Detect which cell encompasses the target text, then output its [X, Y] center coordinate. 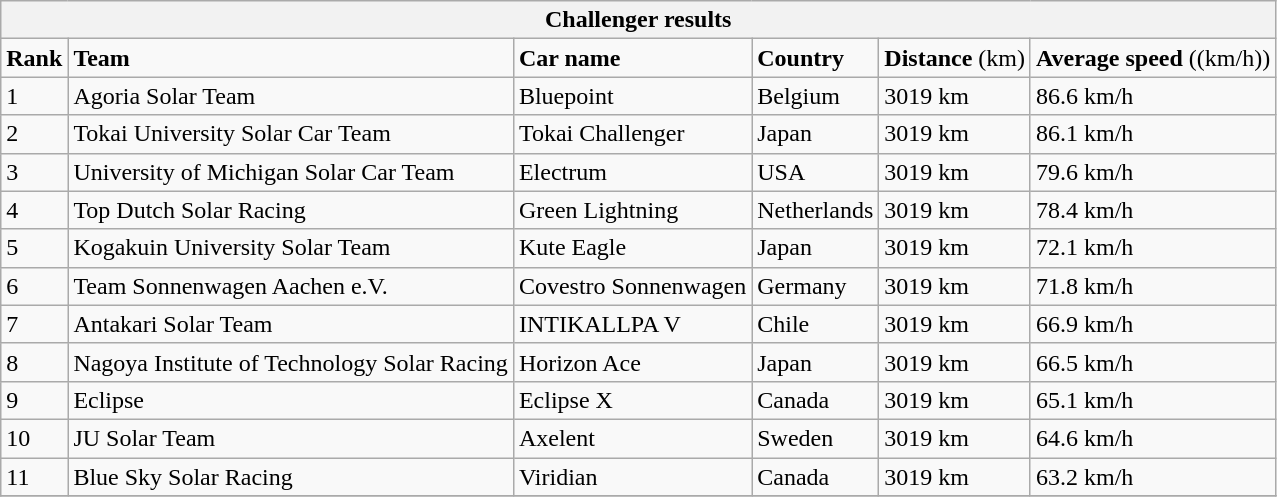
Germany [816, 286]
72.1 km/h [1152, 248]
Viridian [632, 477]
Covestro Sonnenwagen [632, 286]
79.6 km/h [1152, 172]
Tokai University Solar Car Team [291, 134]
6 [34, 286]
Kute Eagle [632, 248]
Kogakuin University Solar Team [291, 248]
10 [34, 438]
71.8 km/h [1152, 286]
86.1 km/h [1152, 134]
Agoria Solar Team [291, 96]
Team [291, 58]
Bluepoint [632, 96]
Eclipse X [632, 400]
7 [34, 324]
Axelent [632, 438]
Eclipse [291, 400]
Country [816, 58]
2 [34, 134]
Team Sonnenwagen Aachen e.V. [291, 286]
INTIKALLPA V [632, 324]
Top Dutch Solar Racing [291, 210]
3 [34, 172]
Green Lightning [632, 210]
Antakari Solar Team [291, 324]
Tokai Challenger [632, 134]
Electrum [632, 172]
66.9 km/h [1152, 324]
9 [34, 400]
4 [34, 210]
Blue Sky Solar Racing [291, 477]
Horizon Ace [632, 362]
JU Solar Team [291, 438]
Average speed ((km/h)) [1152, 58]
66.5 km/h [1152, 362]
Nagoya Institute of Technology Solar Racing [291, 362]
5 [34, 248]
65.1 km/h [1152, 400]
86.6 km/h [1152, 96]
11 [34, 477]
Rank [34, 58]
Car name [632, 58]
USA [816, 172]
1 [34, 96]
Netherlands [816, 210]
University of Michigan Solar Car Team [291, 172]
Chile [816, 324]
Distance (km) [955, 58]
8 [34, 362]
Challenger results [638, 20]
Belgium [816, 96]
Sweden [816, 438]
78.4 km/h [1152, 210]
64.6 km/h [1152, 438]
63.2 km/h [1152, 477]
